Determine the (X, Y) coordinate at the center of the cell enclosing the given text.  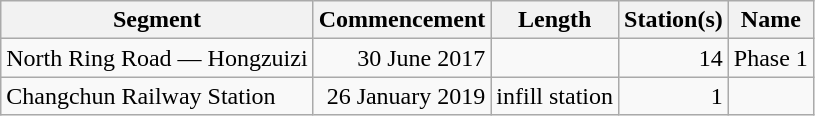
Commencement (402, 20)
Changchun Railway Station (157, 96)
26 January 2019 (402, 96)
30 June 2017 (402, 58)
Segment (157, 20)
Name (770, 20)
North Ring Road — Hongzuizi (157, 58)
infill station (555, 96)
Phase 1 (770, 58)
1 (674, 96)
Station(s) (674, 20)
Length (555, 20)
14 (674, 58)
